For the text-containing cell, return its midpoint in [X, Y] coordinate format. 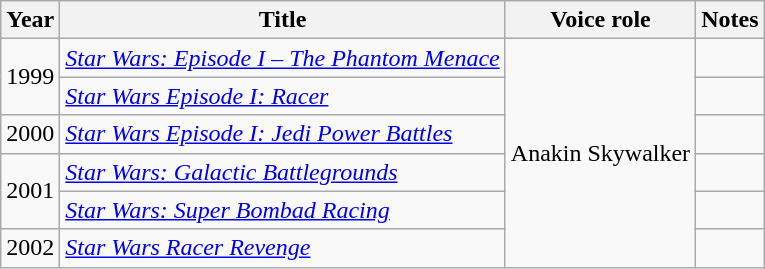
Star Wars Racer Revenge [282, 248]
2000 [30, 134]
Star Wars: Galactic Battlegrounds [282, 172]
1999 [30, 77]
Star Wars: Episode I – The Phantom Menace [282, 58]
Star Wars Episode I: Racer [282, 96]
Voice role [600, 20]
2002 [30, 248]
Title [282, 20]
Star Wars Episode I: Jedi Power Battles [282, 134]
Year [30, 20]
Star Wars: Super Bombad Racing [282, 210]
Notes [730, 20]
2001 [30, 191]
Anakin Skywalker [600, 153]
